For the text-containing cell, return its midpoint in [X, Y] coordinate format. 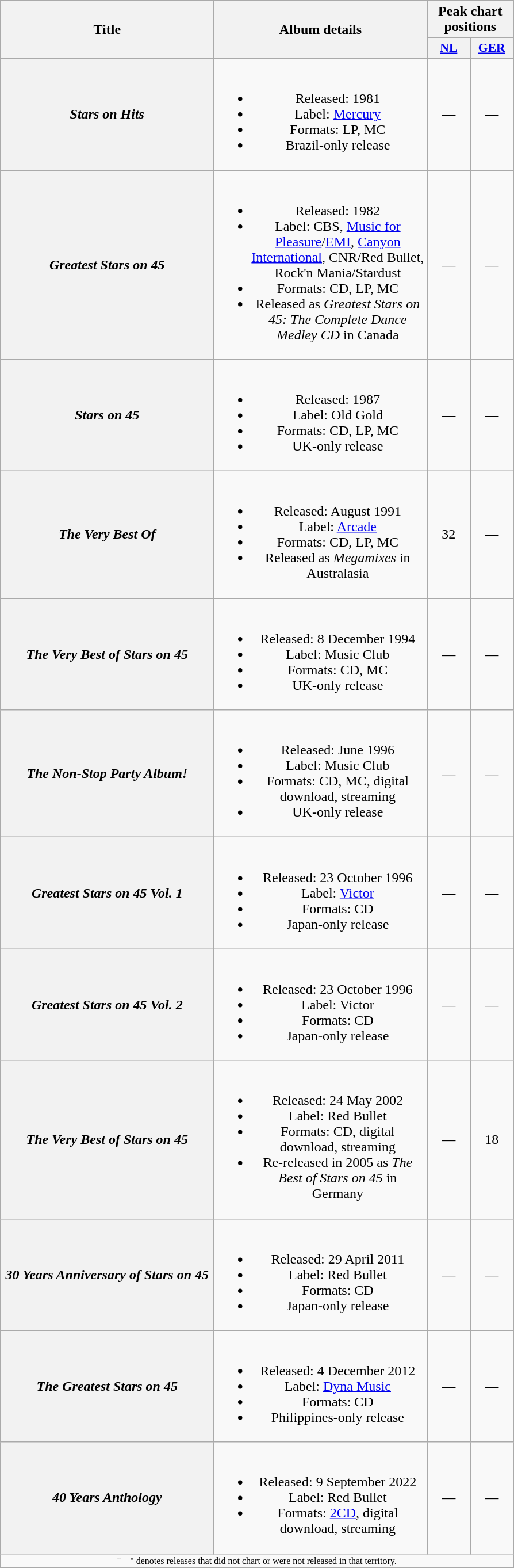
Greatest Stars on 45 Vol. 1 [107, 893]
Greatest Stars on 45 [107, 265]
Released: 8 December 1994Label: Music ClubFormats: CD, MCUK-only release [321, 654]
Released: 24 May 2002Label: Red BulletFormats: CD, digital download, streamingRe-released in 2005 as The Best of Stars on 45 in Germany [321, 1139]
Album details [321, 30]
Released: 1987Label: Old GoldFormats: CD, LP, MCUK-only release [321, 415]
Released: 1981Label: MercuryFormats: LP, MCBrazil-only release [321, 114]
Stars on Hits [107, 114]
Released: 29 April 2011Label: Red BulletFormats: CDJapan-only release [321, 1275]
Greatest Stars on 45 Vol. 2 [107, 1005]
18 [492, 1139]
30 Years Anniversary of Stars on 45 [107, 1275]
NL [448, 48]
Released: 4 December 2012Label: Dyna MusicFormats: CDPhilippines-only release [321, 1386]
Released: 9 September 2022Label: Red BulletFormats: 2CD, digital download, streaming [321, 1498]
Released: June 1996Label: Music ClubFormats: CD, MC, digital download, streamingUK-only release [321, 773]
The Greatest Stars on 45 [107, 1386]
Released: August 1991Label: ArcadeFormats: CD, LP, MCReleased as Megamixes in Australasia [321, 535]
Stars on 45 [107, 415]
The Non-Stop Party Album! [107, 773]
Peak chartpositions [470, 20]
"—" denotes releases that did not chart or were not released in that territory. [257, 1561]
Title [107, 30]
40 Years Anthology [107, 1498]
32 [448, 535]
GER [492, 48]
The Very Best Of [107, 535]
